Find where the given text appears and provide that cell's center as (x, y) coordinate. 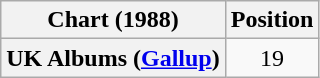
19 (272, 58)
Chart (1988) (113, 20)
Position (272, 20)
UK Albums (Gallup) (113, 58)
